Return (x, y) of the center of cell containing provided text 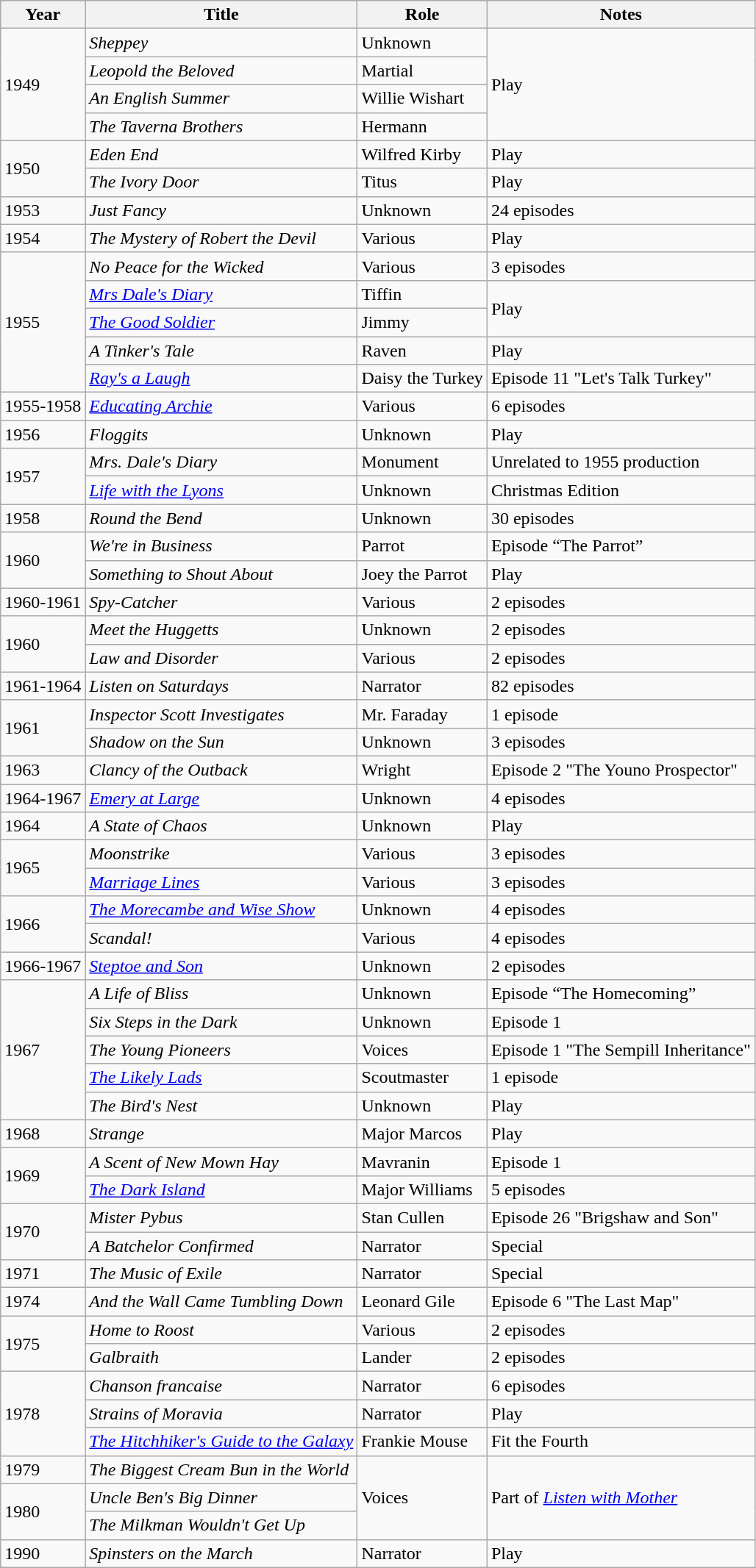
Episode 26 "Brigshaw and Son" (621, 1217)
1960-1961 (43, 602)
Episode 11 "Let's Talk Turkey" (621, 379)
The Ivory Door (221, 182)
Shadow on the Sun (221, 742)
Listen on Saturdays (221, 686)
Monument (422, 462)
Episode 1 "The Sempill Inheritance" (621, 1050)
The Taverna Brothers (221, 126)
Six Steps in the Dark (221, 1022)
Episode “The Parrot” (621, 546)
1970 (43, 1231)
Strange (221, 1134)
Daisy the Turkey (422, 379)
1978 (43, 1414)
Leopold the Beloved (221, 71)
Unrelated to 1955 production (621, 462)
The Likely Lads (221, 1078)
Part of Listen with Mother (621, 1497)
Sheppey (221, 43)
82 episodes (621, 686)
Hermann (422, 126)
A State of Chaos (221, 826)
Strains of Moravia (221, 1414)
Lander (422, 1358)
The Hitchhiker's Guide to the Galaxy (221, 1442)
The Dark Island (221, 1189)
Episode 6 "The Last Map" (621, 1302)
1969 (43, 1175)
Scandal! (221, 938)
Something to Shout About (221, 574)
24 episodes (621, 210)
30 episodes (621, 518)
Martial (422, 71)
Clancy of the Outback (221, 770)
Ray's a Laugh (221, 379)
The Music of Exile (221, 1274)
1979 (43, 1469)
1955 (43, 322)
Jimmy (422, 322)
Episode “The Homecoming” (621, 994)
1975 (43, 1344)
Chanson francaise (221, 1386)
We're in Business (221, 546)
Galbraith (221, 1358)
1958 (43, 518)
Just Fancy (221, 210)
Steptoe and Son (221, 966)
The Young Pioneers (221, 1050)
1965 (43, 868)
Title (221, 15)
Role (422, 15)
1950 (43, 168)
The Bird's Nest (221, 1106)
The Milkman Wouldn't Get Up (221, 1525)
1961 (43, 728)
The Good Soldier (221, 322)
1954 (43, 238)
1971 (43, 1274)
A Scent of New Mown Hay (221, 1161)
Meet the Huggetts (221, 630)
Mrs. Dale's Diary (221, 462)
The Mystery of Robert the Devil (221, 238)
Floggits (221, 434)
1974 (43, 1302)
Wilfred Kirby (422, 154)
Home to Roost (221, 1330)
Joey the Parrot (422, 574)
1957 (43, 476)
1949 (43, 85)
Stan Cullen (422, 1217)
Mr. Faraday (422, 714)
1964 (43, 826)
1964-1967 (43, 798)
Emery at Large (221, 798)
Mrs Dale's Diary (221, 294)
1955-1958 (43, 407)
Episode 2 "The Youno Prospector" (621, 770)
Mavranin (422, 1161)
A Tinker's Tale (221, 351)
Fit the Fourth (621, 1442)
Eden End (221, 154)
Major Marcos (422, 1134)
Tiffin (422, 294)
Frankie Mouse (422, 1442)
Educating Archie (221, 407)
Willie Wishart (422, 99)
Notes (621, 15)
And the Wall Came Tumbling Down (221, 1302)
Spy-Catcher (221, 602)
Parrot (422, 546)
Moonstrike (221, 854)
Round the Bend (221, 518)
The Biggest Cream Bun in the World (221, 1469)
1990 (43, 1553)
The Morecambe and Wise Show (221, 910)
1967 (43, 1050)
Major Williams (422, 1189)
Leonard Gile (422, 1302)
1956 (43, 434)
Wright (422, 770)
Christmas Edition (621, 490)
Year (43, 15)
A Life of Bliss (221, 994)
Inspector Scott Investigates (221, 714)
1966-1967 (43, 966)
1961-1964 (43, 686)
1953 (43, 210)
An English Summer (221, 99)
Life with the Lyons (221, 490)
Titus (422, 182)
Marriage Lines (221, 882)
Scoutmaster (422, 1078)
A Batchelor Confirmed (221, 1246)
1980 (43, 1511)
No Peace for the Wicked (221, 266)
Law and Disorder (221, 658)
Mister Pybus (221, 1217)
Spinsters on the March (221, 1553)
5 episodes (621, 1189)
1968 (43, 1134)
1963 (43, 770)
1966 (43, 924)
Uncle Ben's Big Dinner (221, 1497)
Raven (422, 351)
